Search for the cell housing the specified text and yield its (X, Y) center coordinate. 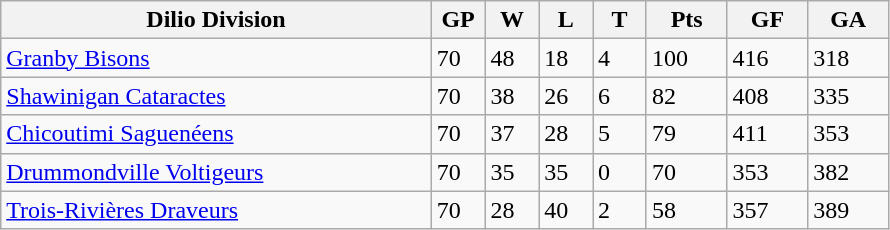
18 (566, 58)
382 (848, 172)
4 (620, 58)
100 (686, 58)
416 (768, 58)
Trois-Rivières Draveurs (216, 210)
411 (768, 134)
GA (848, 20)
GP (458, 20)
Granby Bisons (216, 58)
408 (768, 96)
357 (768, 210)
2 (620, 210)
335 (848, 96)
6 (620, 96)
0 (620, 172)
40 (566, 210)
5 (620, 134)
W (512, 20)
T (620, 20)
79 (686, 134)
58 (686, 210)
82 (686, 96)
48 (512, 58)
Drummondville Voltigeurs (216, 172)
GF (768, 20)
318 (848, 58)
26 (566, 96)
Chicoutimi Saguenéens (216, 134)
Pts (686, 20)
Shawinigan Cataractes (216, 96)
38 (512, 96)
37 (512, 134)
Dilio Division (216, 20)
389 (848, 210)
L (566, 20)
